For the text-containing cell, return its midpoint in [x, y] coordinate format. 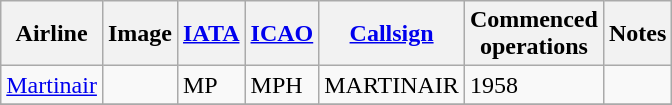
Callsign [392, 34]
ICAO [282, 34]
Airline [52, 34]
1958 [534, 85]
MP [211, 85]
Commencedoperations [534, 34]
MARTINAIR [392, 85]
Notes [637, 34]
Martinair [52, 85]
MPH [282, 85]
IATA [211, 34]
Image [140, 34]
